Find where the given text appears and provide that cell's center as (X, Y) coordinate. 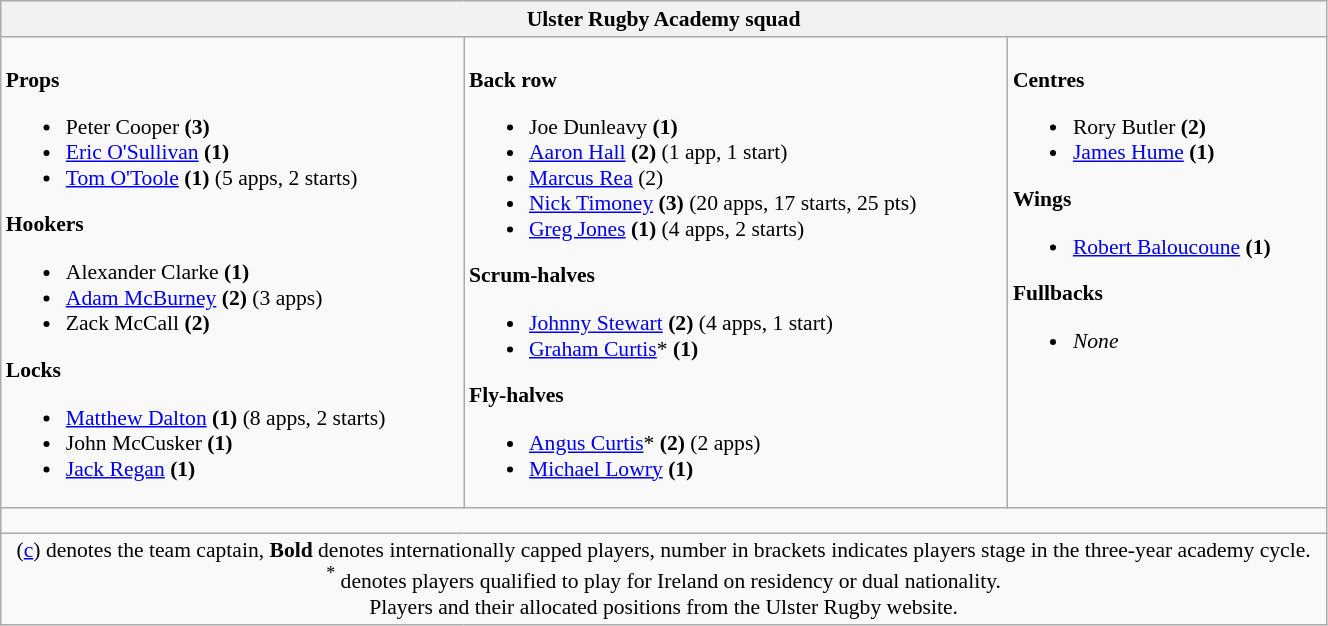
Ulster Rugby Academy squad (664, 19)
Centres Rory Butler (2) James Hume (1)Wings Robert Baloucoune (1)FullbacksNone (1168, 272)
